Output the [X, Y] coordinate of the center of the cell containing the given text.  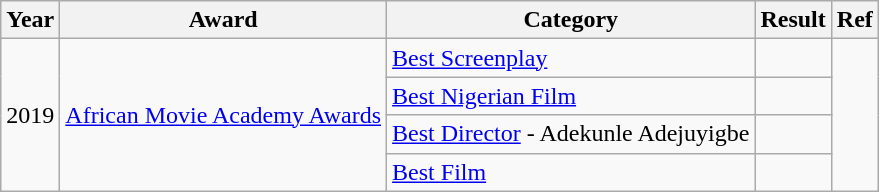
Best Director - Adekunle Adejuyigbe [571, 134]
2019 [30, 115]
Result [793, 20]
Best Screenplay [571, 58]
Ref [854, 20]
African Movie Academy Awards [224, 115]
Award [224, 20]
Best Film [571, 172]
Year [30, 20]
Best Nigerian Film [571, 96]
Category [571, 20]
